Detect which cell encompasses the target text, then output its [X, Y] center coordinate. 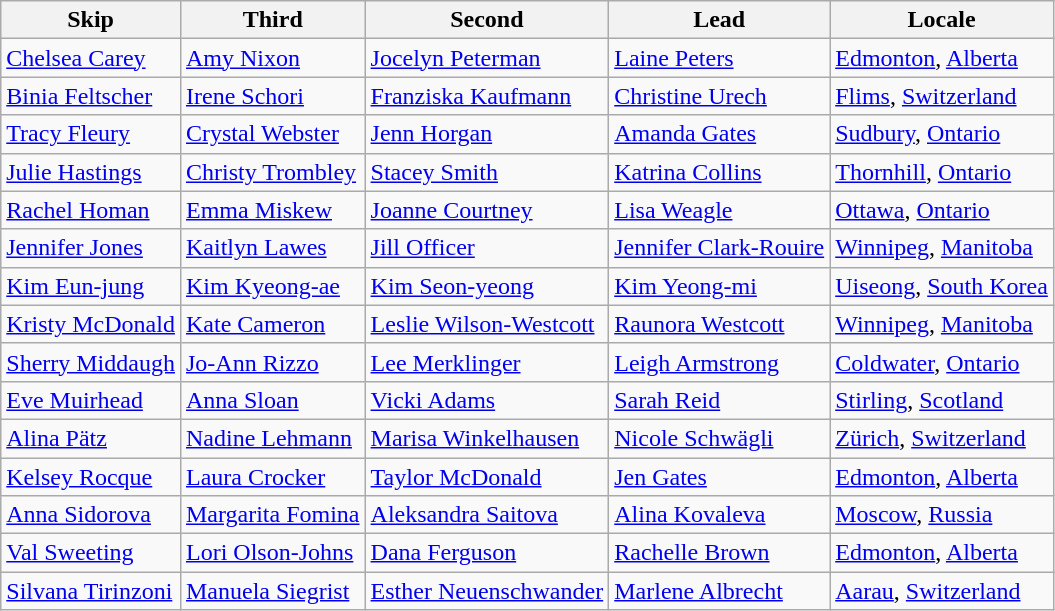
Laura Crocker [272, 477]
Julie Hastings [91, 172]
Thornhill, Ontario [942, 172]
Joanne Courtney [487, 210]
Skip [91, 20]
Marisa Winkelhausen [487, 438]
Kim Kyeong-ae [272, 286]
Rachelle Brown [720, 553]
Kaitlyn Lawes [272, 248]
Eve Muirhead [91, 400]
Sarah Reid [720, 400]
Irene Schori [272, 96]
Taylor McDonald [487, 477]
Leslie Wilson-Westcott [487, 324]
Tracy Fleury [91, 134]
Third [272, 20]
Kate Cameron [272, 324]
Manuela Siegrist [272, 591]
Jennifer Jones [91, 248]
Alina Pätz [91, 438]
Jocelyn Peterman [487, 58]
Amanda Gates [720, 134]
Flims, Switzerland [942, 96]
Esther Neuenschwander [487, 591]
Raunora Westcott [720, 324]
Amy Nixon [272, 58]
Binia Feltscher [91, 96]
Marlene Albrecht [720, 591]
Aleksandra Saitova [487, 515]
Nadine Lehmann [272, 438]
Sudbury, Ontario [942, 134]
Moscow, Russia [942, 515]
Val Sweeting [91, 553]
Crystal Webster [272, 134]
Rachel Homan [91, 210]
Jo-Ann Rizzo [272, 362]
Silvana Tirinzoni [91, 591]
Stirling, Scotland [942, 400]
Katrina Collins [720, 172]
Lori Olson-Johns [272, 553]
Aarau, Switzerland [942, 591]
Kim Eun-jung [91, 286]
Jill Officer [487, 248]
Jenn Horgan [487, 134]
Sherry Middaugh [91, 362]
Kim Seon-yeong [487, 286]
Locale [942, 20]
Christy Trombley [272, 172]
Uiseong, South Korea [942, 286]
Zürich, Switzerland [942, 438]
Coldwater, Ontario [942, 362]
Jen Gates [720, 477]
Stacey Smith [487, 172]
Ottawa, Ontario [942, 210]
Christine Urech [720, 96]
Alina Kovaleva [720, 515]
Lead [720, 20]
Leigh Armstrong [720, 362]
Lisa Weagle [720, 210]
Nicole Schwägli [720, 438]
Emma Miskew [272, 210]
Kelsey Rocque [91, 477]
Laine Peters [720, 58]
Vicki Adams [487, 400]
Dana Ferguson [487, 553]
Second [487, 20]
Lee Merklinger [487, 362]
Anna Sidorova [91, 515]
Chelsea Carey [91, 58]
Anna Sloan [272, 400]
Franziska Kaufmann [487, 96]
Kristy McDonald [91, 324]
Jennifer Clark-Rouire [720, 248]
Margarita Fomina [272, 515]
Kim Yeong-mi [720, 286]
